Detect which cell encompasses the target text, then output its (x, y) center coordinate. 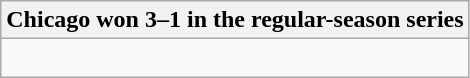
Chicago won 3–1 in the regular-season series (235, 20)
